From the cell containing the given text, extract its center point as [x, y] coordinate. 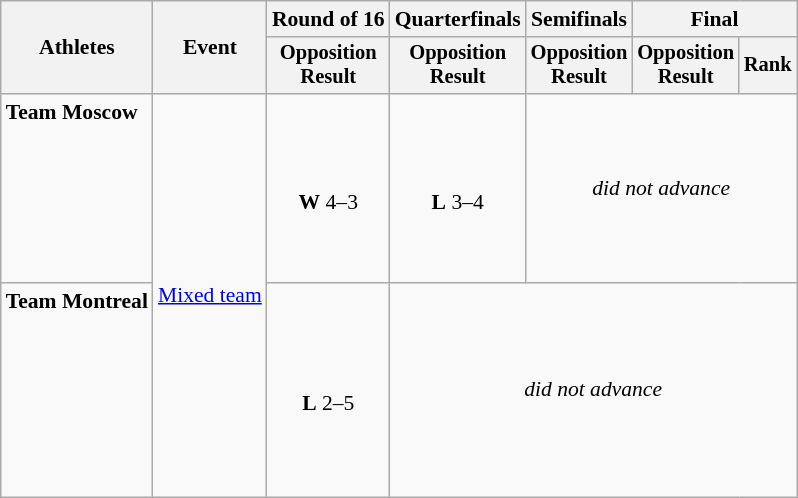
Quarterfinals [458, 19]
Team Moscow [77, 188]
Mixed team [210, 296]
Team Montreal [77, 390]
Semifinals [580, 19]
Event [210, 48]
L 2–5 [328, 390]
Round of 16 [328, 19]
W 4–3 [328, 188]
Athletes [77, 48]
Rank [768, 66]
L 3–4 [458, 188]
Final [714, 19]
